From the cell containing the given text, extract its center point as [x, y] coordinate. 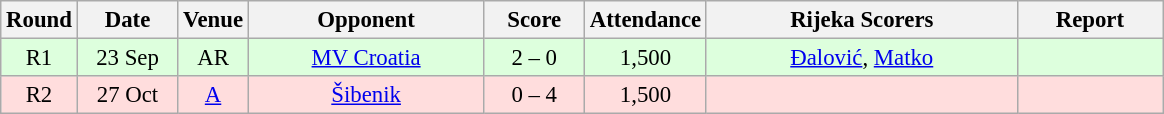
R2 [39, 95]
23 Sep [128, 58]
Đalović, Matko [862, 58]
2 – 0 [534, 58]
Date [128, 20]
Rijeka Scorers [862, 20]
MV Croatia [366, 58]
Venue [214, 20]
27 Oct [128, 95]
Round [39, 20]
Šibenik [366, 95]
Report [1090, 20]
Attendance [646, 20]
AR [214, 58]
Opponent [366, 20]
R1 [39, 58]
A [214, 95]
Score [534, 20]
0 – 4 [534, 95]
